Capture the cell that displays the provided text and extract its [x, y] central coordinate. 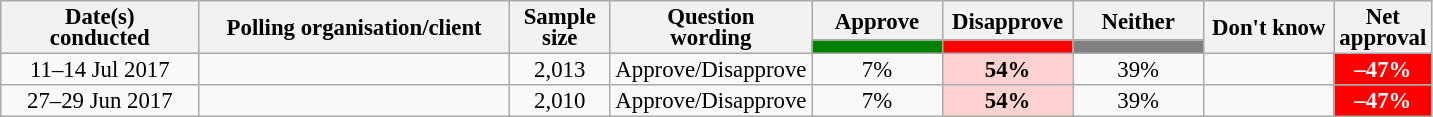
2,013 [560, 70]
Questionwording [711, 28]
Don't know [1268, 28]
Disapprove [1008, 20]
11–14 Jul 2017 [100, 70]
Neither [1138, 20]
Date(s)conducted [100, 28]
27–29 Jun 2017 [100, 101]
Polling organisation/client [354, 28]
Net approval [1383, 28]
Approve [878, 20]
Sample size [560, 28]
2,010 [560, 101]
